From the cell containing the given text, extract its center point as [X, Y] coordinate. 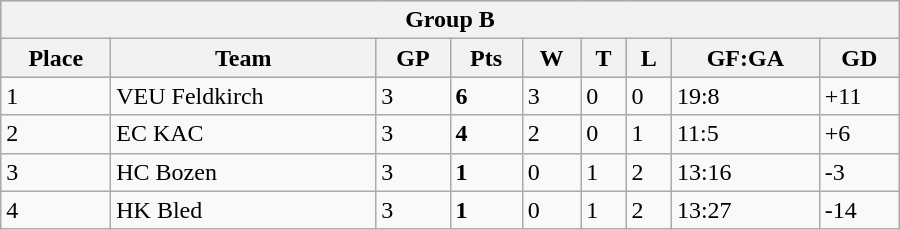
VEU Feldkirch [244, 96]
+11 [859, 96]
GF:GA [745, 58]
Place [56, 58]
EC KAC [244, 134]
Team [244, 58]
GP [413, 58]
Group B [450, 20]
11:5 [745, 134]
13:27 [745, 210]
13:16 [745, 172]
HK Bled [244, 210]
+6 [859, 134]
6 [486, 96]
19:8 [745, 96]
W [552, 58]
-14 [859, 210]
T [604, 58]
-3 [859, 172]
Pts [486, 58]
L [648, 58]
GD [859, 58]
HC Bozen [244, 172]
